Find where the given text appears and provide that cell's center as (X, Y) coordinate. 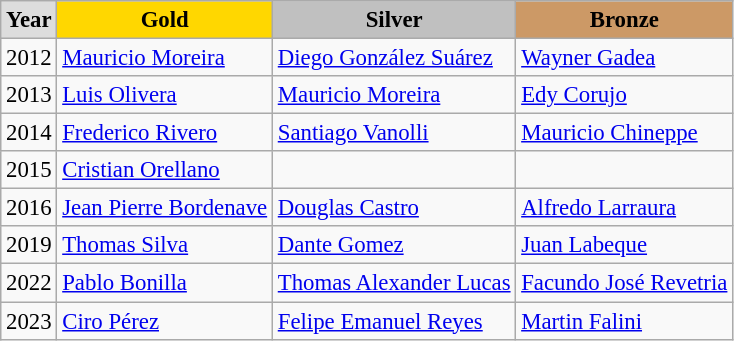
Mauricio Chineppe (624, 133)
Thomas Silva (165, 245)
2012 (29, 58)
Wayner Gadea (624, 58)
2019 (29, 245)
Thomas Alexander Lucas (394, 283)
Pablo Bonilla (165, 283)
2014 (29, 133)
Martin Falini (624, 321)
Alfredo Larraura (624, 208)
Dante Gomez (394, 245)
2016 (29, 208)
2023 (29, 321)
2013 (29, 95)
Year (29, 20)
Frederico Rivero (165, 133)
Jean Pierre Bordenave (165, 208)
Ciro Pérez (165, 321)
Santiago Vanolli (394, 133)
2015 (29, 170)
Edy Corujo (624, 95)
Facundo José Revetria (624, 283)
Cristian Orellano (165, 170)
Douglas Castro (394, 208)
Luis Olivera (165, 95)
Bronze (624, 20)
Juan Labeque (624, 245)
Diego González Suárez (394, 58)
Silver (394, 20)
Felipe Emanuel Reyes (394, 321)
Gold (165, 20)
2022 (29, 283)
